For the text-containing cell, return its midpoint in [x, y] coordinate format. 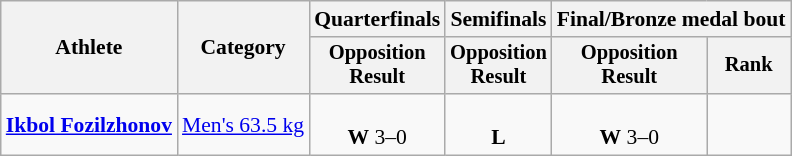
Category [243, 48]
Athlete [89, 48]
Final/Bronze medal bout [672, 19]
Ikbol Fozilzhonov [89, 124]
Men's 63.5 kg [243, 124]
Semifinals [498, 19]
L [498, 124]
Quarterfinals [377, 19]
Rank [749, 66]
